Pinpoint the cell where the given text exists, returning its (X, Y) midpoint coordinate. 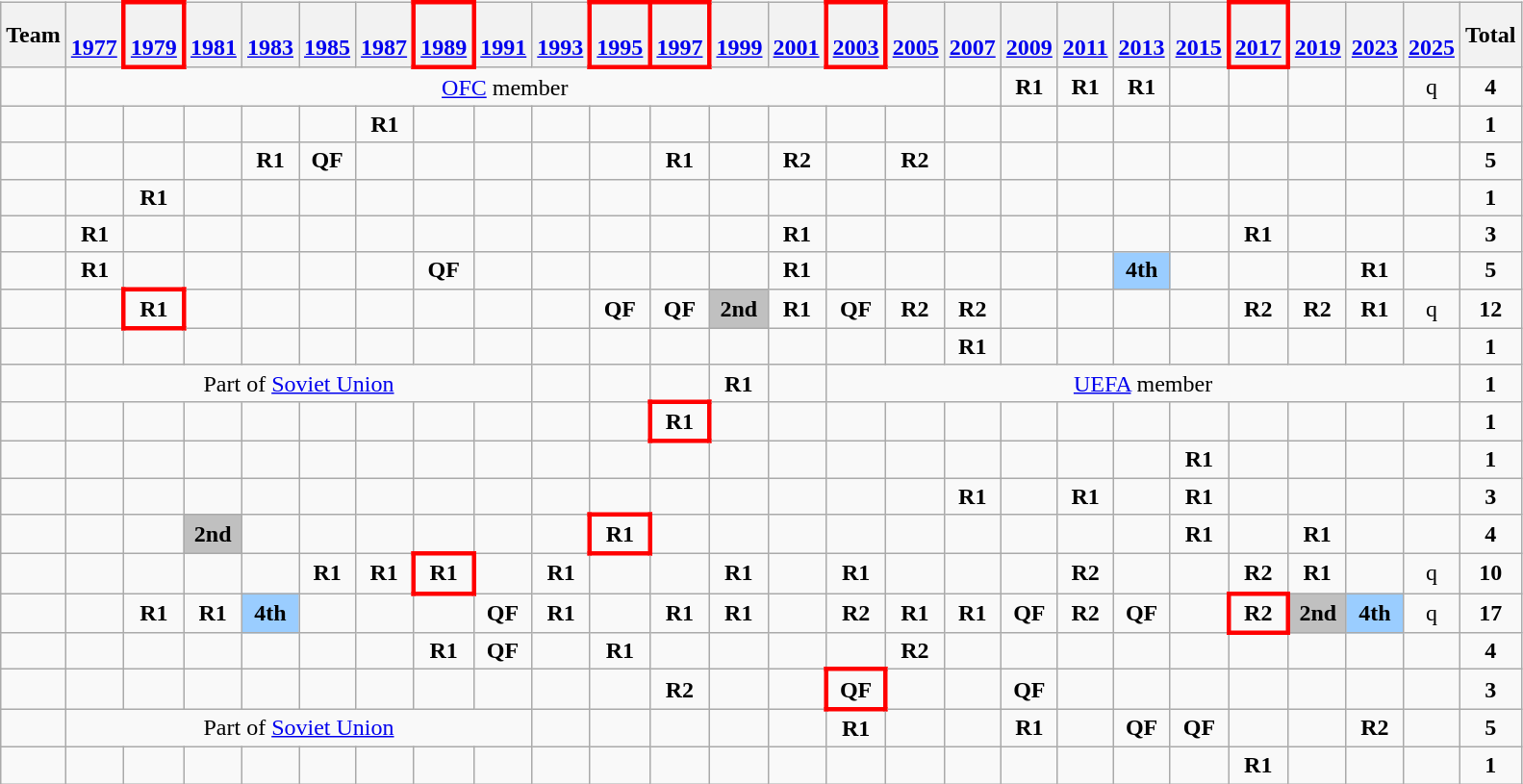
2013 (1141, 35)
2011 (1085, 35)
Team (34, 35)
10 (1490, 573)
1977 (94, 35)
2007 (972, 35)
1991 (502, 35)
2023 (1374, 35)
2003 (856, 35)
2009 (1029, 35)
2025 (1432, 35)
2017 (1258, 35)
2019 (1318, 35)
1989 (444, 35)
1979 (154, 35)
OFC member (504, 87)
1995 (620, 35)
17 (1490, 614)
Total (1490, 35)
2001 (797, 35)
1997 (679, 35)
1987 (385, 35)
1983 (269, 35)
1981 (214, 35)
1993 (562, 35)
2005 (916, 35)
UEFA member (1143, 383)
2015 (1199, 35)
1985 (327, 35)
12 (1490, 308)
1999 (739, 35)
